Locate the cell with the specified text and output its (x, y) center coordinate. 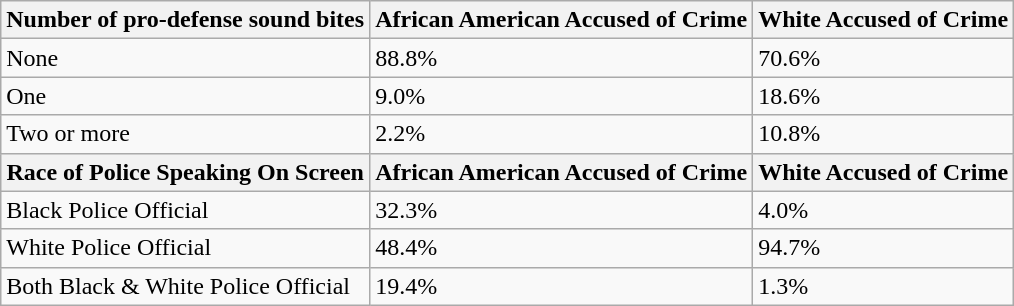
48.4% (562, 248)
White Police Official (186, 248)
4.0% (884, 210)
None (186, 58)
10.8% (884, 134)
94.7% (884, 248)
Both Black & White Police Official (186, 286)
Race of Police Speaking On Screen (186, 172)
2.2% (562, 134)
Number of pro-defense sound bites (186, 20)
70.6% (884, 58)
88.8% (562, 58)
One (186, 96)
18.6% (884, 96)
Black Police Official (186, 210)
1.3% (884, 286)
Two or more (186, 134)
32.3% (562, 210)
19.4% (562, 286)
9.0% (562, 96)
